Pinpoint the cell where the given text exists, returning its [X, Y] midpoint coordinate. 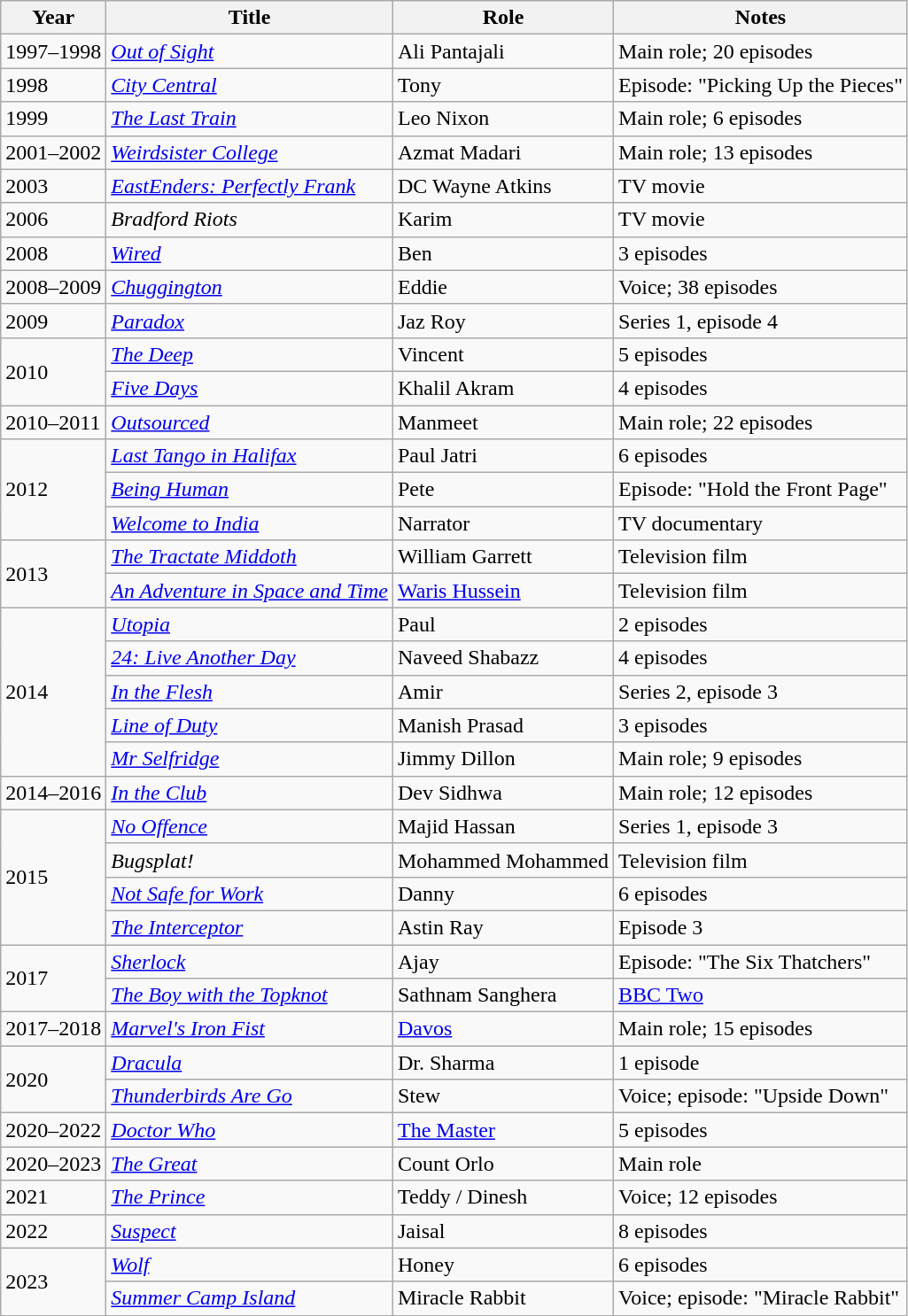
Doctor Who [250, 1130]
Tony [503, 85]
Last Tango in Halifax [250, 456]
2006 [53, 220]
Mohammed Mohammed [503, 860]
2020–2023 [53, 1164]
Marvel's Iron Fist [250, 1029]
2013 [53, 574]
Main role; 9 episodes [761, 759]
Series 1, episode 4 [761, 321]
2010 [53, 371]
Weirdsister College [250, 152]
The Master [503, 1130]
Waris Hussein [503, 591]
Series 2, episode 3 [761, 692]
Ben [503, 253]
Azmat Madari [503, 152]
2017 [53, 978]
William Garrett [503, 557]
Manmeet [503, 422]
Miracle Rabbit [503, 1298]
2003 [53, 186]
Khalil Akram [503, 388]
1 episode [761, 1063]
2020 [53, 1080]
Wired [250, 253]
TV documentary [761, 523]
Amir [503, 692]
Utopia [250, 624]
Wolf [250, 1265]
Role [503, 18]
Episode: "The Six Thatchers" [761, 961]
Not Safe for Work [250, 894]
Thunderbirds Are Go [250, 1096]
Voice; 38 episodes [761, 287]
The Boy with the Topknot [250, 995]
2008–2009 [53, 287]
2017–2018 [53, 1029]
The Interceptor [250, 927]
The Deep [250, 354]
No Offence [250, 826]
Outsourced [250, 422]
Out of Sight [250, 51]
1998 [53, 85]
Main role [761, 1164]
Main role; 12 episodes [761, 793]
Bradford Riots [250, 220]
City Central [250, 85]
Main role; 20 episodes [761, 51]
Voice; 12 episodes [761, 1197]
2014 [53, 692]
Voice; episode: "Upside Down" [761, 1096]
Astin Ray [503, 927]
Five Days [250, 388]
Series 1, episode 3 [761, 826]
Danny [503, 894]
Paradox [250, 321]
Sherlock [250, 961]
Dr. Sharma [503, 1063]
Vincent [503, 354]
24: Live Another Day [250, 658]
Line of Duty [250, 725]
Suspect [250, 1231]
Mr Selfridge [250, 759]
1997–1998 [53, 51]
2009 [53, 321]
2008 [53, 253]
Jaisal [503, 1231]
Episode 3 [761, 927]
Dev Sidhwa [503, 793]
Dracula [250, 1063]
Title [250, 18]
8 episodes [761, 1231]
Main role; 13 episodes [761, 152]
1999 [53, 119]
Bugsplat! [250, 860]
Main role; 22 episodes [761, 422]
Welcome to India [250, 523]
Leo Nixon [503, 119]
In the Club [250, 793]
Summer Camp Island [250, 1298]
The Great [250, 1164]
Main role; 15 episodes [761, 1029]
Majid Hassan [503, 826]
Sathnam Sanghera [503, 995]
Notes [761, 18]
In the Flesh [250, 692]
Year [53, 18]
Ajay [503, 961]
2021 [53, 1197]
DC Wayne Atkins [503, 186]
The Tractate Middoth [250, 557]
Jaz Roy [503, 321]
2023 [53, 1281]
2010–2011 [53, 422]
Stew [503, 1096]
An Adventure in Space and Time [250, 591]
The Prince [250, 1197]
2012 [53, 490]
Paul [503, 624]
Voice; episode: "Miracle Rabbit" [761, 1298]
Paul Jatri [503, 456]
The Last Train [250, 119]
Jimmy Dillon [503, 759]
2001–2002 [53, 152]
Pete [503, 490]
2014–2016 [53, 793]
BBC Two [761, 995]
EastEnders: Perfectly Frank [250, 186]
Manish Prasad [503, 725]
Narrator [503, 523]
Chuggington [250, 287]
Episode: "Hold the Front Page" [761, 490]
Episode: "Picking Up the Pieces" [761, 85]
Karim [503, 220]
Honey [503, 1265]
2022 [53, 1231]
Count Orlo [503, 1164]
Ali Pantajali [503, 51]
2015 [53, 877]
Eddie [503, 287]
Being Human [250, 490]
Main role; 6 episodes [761, 119]
Davos [503, 1029]
Teddy / Dinesh [503, 1197]
2 episodes [761, 624]
Naveed Shabazz [503, 658]
2020–2022 [53, 1130]
